From the cell containing the given text, extract its center point as (x, y) coordinate. 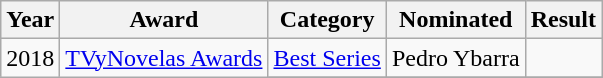
2018 (30, 58)
Nominated (456, 20)
Pedro Ybarra (456, 58)
Result (563, 20)
Category (327, 20)
TVyNovelas Awards (164, 58)
Year (30, 20)
Best Series (327, 58)
Award (164, 20)
